Locate the cell with the specified text and output its [X, Y] center coordinate. 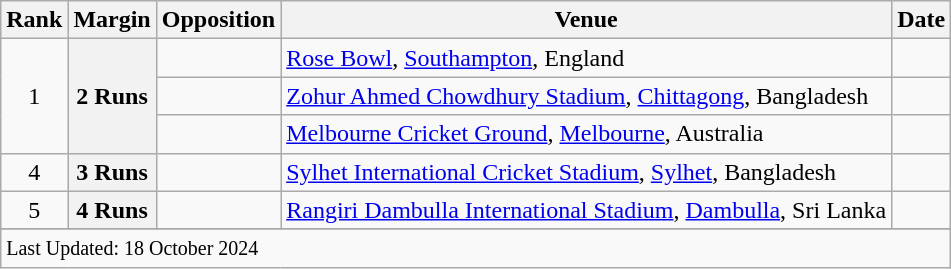
5 [34, 210]
Last Updated: 18 October 2024 [476, 248]
2 Runs [112, 96]
Rank [34, 20]
3 Runs [112, 172]
Zohur Ahmed Chowdhury Stadium, Chittagong, Bangladesh [586, 96]
Sylhet International Cricket Stadium, Sylhet, Bangladesh [586, 172]
Rangiri Dambulla International Stadium, Dambulla, Sri Lanka [586, 210]
1 [34, 96]
Opposition [218, 20]
Margin [112, 20]
Melbourne Cricket Ground, Melbourne, Australia [586, 134]
4 [34, 172]
Rose Bowl, Southampton, England [586, 58]
4 Runs [112, 210]
Venue [586, 20]
Date [922, 20]
